Search for the cell housing the specified text and yield its (X, Y) center coordinate. 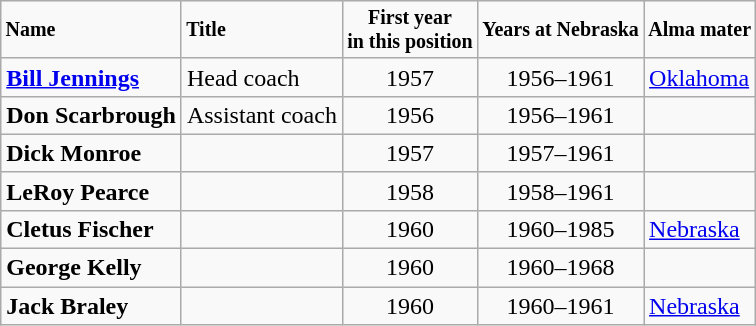
Cletus Fischer (92, 229)
First yearin this position (410, 30)
Bill Jennings (92, 77)
Oklahoma (700, 77)
Assistant coach (262, 115)
Title (262, 30)
1958–1961 (560, 191)
1960–1961 (560, 306)
1958 (410, 191)
Don Scarbrough (92, 115)
Head coach (262, 77)
1956 (410, 115)
Alma mater (700, 30)
Jack Braley (92, 306)
George Kelly (92, 268)
Years at Nebraska (560, 30)
Name (92, 30)
Dick Monroe (92, 153)
1960–1985 (560, 229)
1960–1968 (560, 268)
1957–1961 (560, 153)
LeRoy Pearce (92, 191)
